Determine the (x, y) coordinate at the center of the cell enclosing the given text.  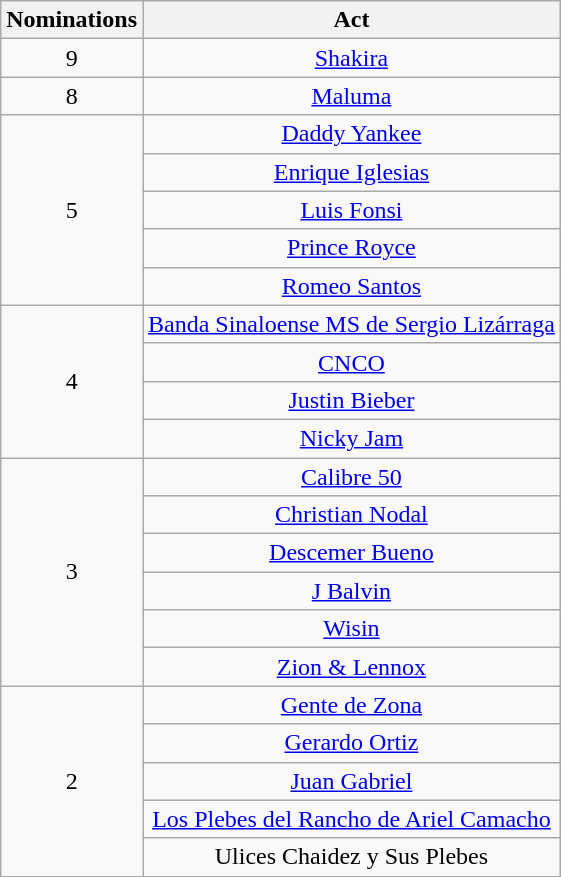
Enrique Iglesias (351, 172)
Ulices Chaidez y Sus Plebes (351, 857)
Nominations (72, 20)
J Balvin (351, 591)
5 (72, 210)
Romeo Santos (351, 286)
8 (72, 96)
Nicky Jam (351, 438)
Descemer Bueno (351, 553)
Zion & Lennox (351, 667)
Wisin (351, 629)
Banda Sinaloense MS de Sergio Lizárraga (351, 324)
Juan Gabriel (351, 781)
Luis Fonsi (351, 210)
Los Plebes del Rancho de Ariel Camacho (351, 819)
Gerardo Ortiz (351, 743)
Prince Royce (351, 248)
Gente de Zona (351, 705)
Shakira (351, 58)
3 (72, 572)
9 (72, 58)
Justin Bieber (351, 400)
Act (351, 20)
Christian Nodal (351, 515)
CNCO (351, 362)
2 (72, 781)
4 (72, 381)
Calibre 50 (351, 477)
Daddy Yankee (351, 134)
Maluma (351, 96)
